Identify which cell holds the provided text, then report its (X, Y) central coordinate. 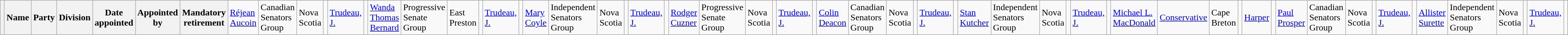
Wanda Thomas Bernard (384, 18)
Mary Coyle (536, 18)
Division (74, 18)
Cape Breton (1223, 18)
East Preston (463, 18)
Rodger Cuzner (684, 18)
Réjean Aucoin (243, 18)
Paul Prosper (1291, 18)
Date appointed (114, 18)
Appointed by (158, 18)
Allister Surette (1432, 18)
Stan Kutcher (974, 18)
Party (44, 18)
Conservative (1184, 18)
Michael L. MacDonald (1134, 18)
Name (18, 18)
Harper (1257, 18)
Mandatory retirement (204, 18)
Colin Deacon (832, 18)
